Find where the given text appears and provide that cell's center as (X, Y) coordinate. 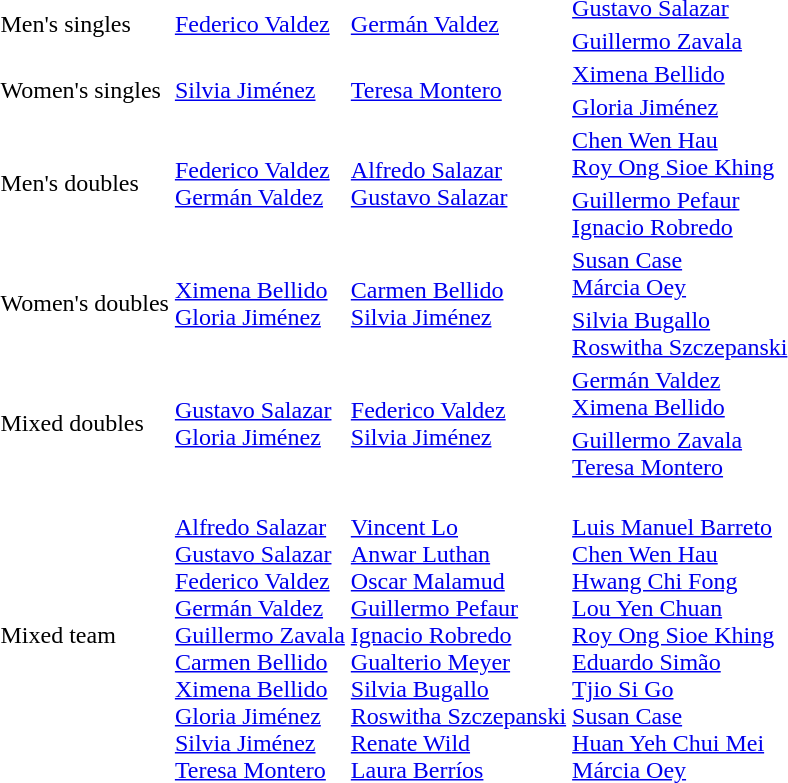
Gustavo Salazar Gloria Jiménez (260, 424)
Teresa Montero (458, 90)
Alfredo Salazar Gustavo Salazar (458, 184)
Silvia Jiménez (260, 90)
Carmen Bellido Silvia Jiménez (458, 304)
Federico Valdez Germán Valdez (260, 184)
Federico Valdez Silvia Jiménez (458, 424)
Ximena Bellido Gloria Jiménez (260, 304)
